Detect which cell encompasses the target text, then output its [X, Y] center coordinate. 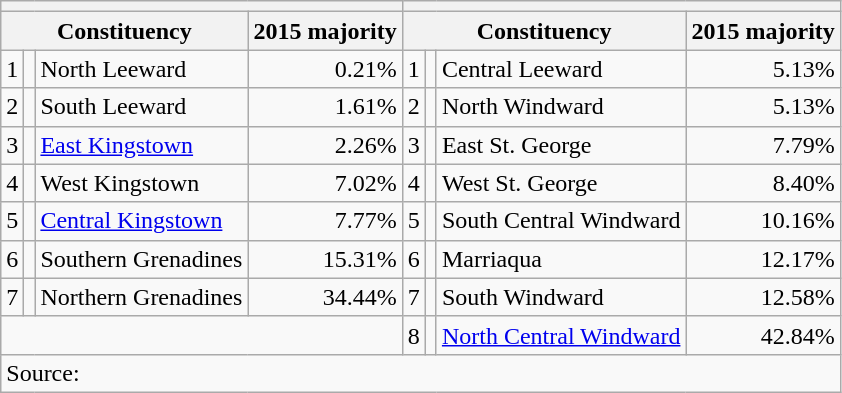
12.58% [763, 297]
10.16% [763, 221]
North Leeward [142, 69]
12.17% [763, 259]
7.02% [325, 183]
East Kingstown [142, 145]
South Leeward [142, 107]
Source: [421, 373]
North Central Windward [561, 335]
Southern Grenadines [142, 259]
1.61% [325, 107]
0.21% [325, 69]
Central Kingstown [142, 221]
7.77% [325, 221]
8.40% [763, 183]
Marriaqua [561, 259]
South Windward [561, 297]
8 [414, 335]
34.44% [325, 297]
West Kingstown [142, 183]
South Central Windward [561, 221]
42.84% [763, 335]
15.31% [325, 259]
East St. George [561, 145]
Northern Grenadines [142, 297]
2.26% [325, 145]
Central Leeward [561, 69]
North Windward [561, 107]
West St. George [561, 183]
7.79% [763, 145]
